Output the (x, y) coordinate of the center of the cell containing the given text.  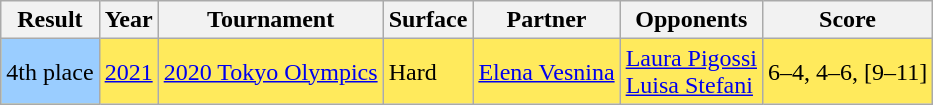
Year (128, 20)
Elena Vesnina (546, 72)
2020 Tokyo Olympics (270, 72)
Score (847, 20)
2021 (128, 72)
Surface (428, 20)
Tournament (270, 20)
Hard (428, 72)
Opponents (691, 20)
4th place (50, 72)
Partner (546, 20)
Result (50, 20)
6–4, 4–6, [9–11] (847, 72)
Laura Pigossi Luisa Stefani (691, 72)
